Provide the [x, y] coordinate of the cell's center where the given text is located.  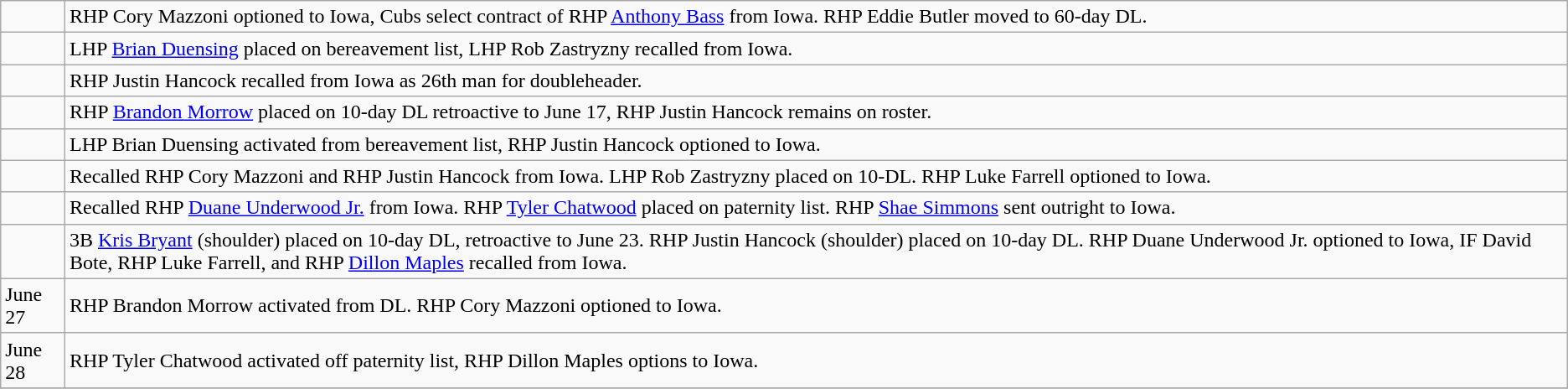
LHP Brian Duensing activated from bereavement list, RHP Justin Hancock optioned to Iowa. [816, 144]
Recalled RHP Cory Mazzoni and RHP Justin Hancock from Iowa. LHP Rob Zastryzny placed on 10-DL. RHP Luke Farrell optioned to Iowa. [816, 176]
RHP Brandon Morrow placed on 10-day DL retroactive to June 17, RHP Justin Hancock remains on roster. [816, 112]
RHP Tyler Chatwood activated off paternity list, RHP Dillon Maples options to Iowa. [816, 360]
LHP Brian Duensing placed on bereavement list, LHP Rob Zastryzny recalled from Iowa. [816, 49]
June 27 [34, 305]
June 28 [34, 360]
Recalled RHP Duane Underwood Jr. from Iowa. RHP Tyler Chatwood placed on paternity list. RHP Shae Simmons sent outright to Iowa. [816, 208]
RHP Justin Hancock recalled from Iowa as 26th man for doubleheader. [816, 80]
RHP Cory Mazzoni optioned to Iowa, Cubs select contract of RHP Anthony Bass from Iowa. RHP Eddie Butler moved to 60-day DL. [816, 17]
RHP Brandon Morrow activated from DL. RHP Cory Mazzoni optioned to Iowa. [816, 305]
